Identify which cell holds the provided text, then report its (x, y) central coordinate. 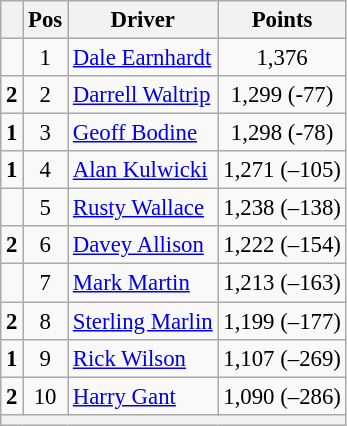
Mark Martin (143, 283)
Rusty Wallace (143, 208)
5 (46, 208)
Driver (143, 20)
Geoff Bodine (143, 133)
8 (46, 321)
7 (46, 283)
Darrell Waltrip (143, 95)
9 (46, 358)
1,199 (–177) (282, 321)
3 (46, 133)
6 (46, 245)
Sterling Marlin (143, 321)
Dale Earnhardt (143, 58)
1,222 (–154) (282, 245)
10 (46, 396)
1,107 (–269) (282, 358)
Davey Allison (143, 245)
Rick Wilson (143, 358)
1,213 (–163) (282, 283)
Pos (46, 20)
1,298 (-78) (282, 133)
1,299 (-77) (282, 95)
4 (46, 170)
Points (282, 20)
1,238 (–138) (282, 208)
Harry Gant (143, 396)
Alan Kulwicki (143, 170)
1,271 (–105) (282, 170)
1,376 (282, 58)
1,090 (–286) (282, 396)
